Detect which cell encompasses the target text, then output its (X, Y) center coordinate. 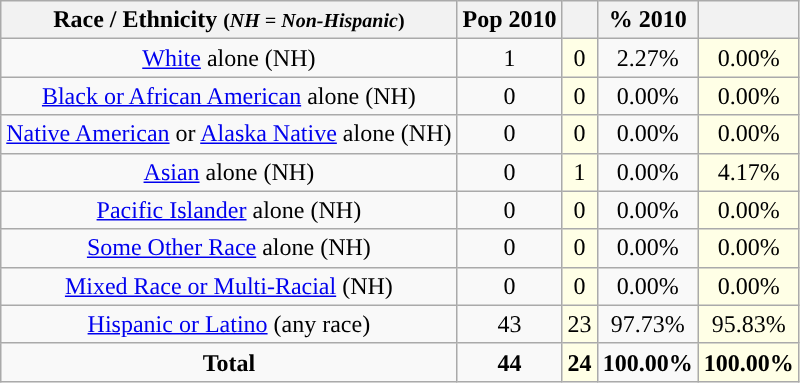
Native American or Alaska Native alone (NH) (229, 134)
Black or African American alone (NH) (229, 96)
Total (229, 362)
44 (510, 362)
Race / Ethnicity (NH = Non-Hispanic) (229, 20)
Pacific Islander alone (NH) (229, 210)
White alone (NH) (229, 58)
% 2010 (648, 20)
43 (510, 324)
Mixed Race or Multi-Racial (NH) (229, 286)
95.83% (748, 324)
Some Other Race alone (NH) (229, 248)
24 (580, 362)
4.17% (748, 172)
23 (580, 324)
Pop 2010 (510, 20)
2.27% (648, 58)
97.73% (648, 324)
Hispanic or Latino (any race) (229, 324)
Asian alone (NH) (229, 172)
